Detect which cell encompasses the target text, then output its [X, Y] center coordinate. 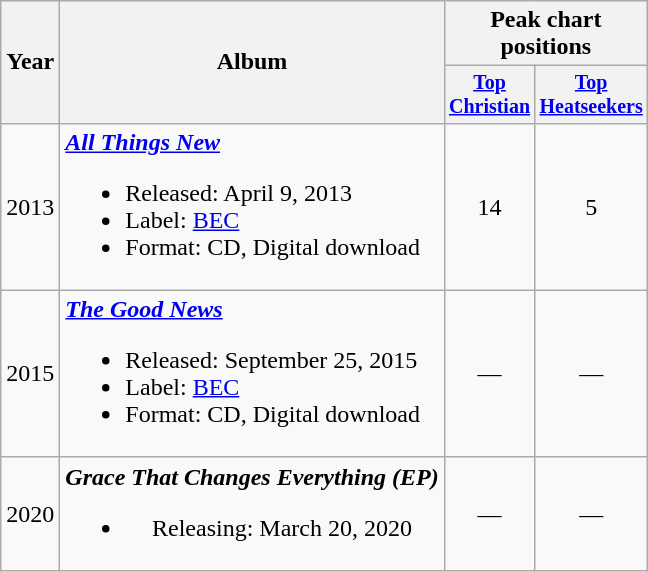
Peak chart positions [546, 34]
2020 [30, 514]
5 [592, 206]
Year [30, 62]
14 [490, 206]
TopHeatseekers [592, 94]
The Good NewsReleased: September 25, 2015Label: BECFormat: CD, Digital download [252, 374]
Album [252, 62]
2013 [30, 206]
Grace That Changes Everything (EP)Releasing: March 20, 2020 [252, 514]
TopChristian [490, 94]
2015 [30, 374]
All Things NewReleased: April 9, 2013Label: BECFormat: CD, Digital download [252, 206]
